Find where the given text appears and provide that cell's center as [X, Y] coordinate. 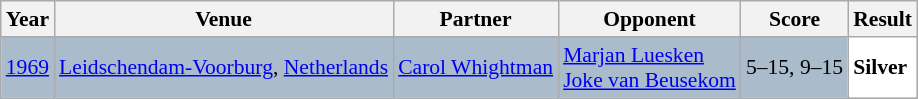
Venue [224, 19]
Silver [882, 68]
Leidschendam-Voorburg, Netherlands [224, 68]
Score [794, 19]
5–15, 9–15 [794, 68]
Opponent [650, 19]
1969 [28, 68]
Year [28, 19]
Partner [476, 19]
Result [882, 19]
Carol Whightman [476, 68]
Marjan Luesken Joke van Beusekom [650, 68]
